Determine the (x, y) coordinate at the center of the cell enclosing the given text.  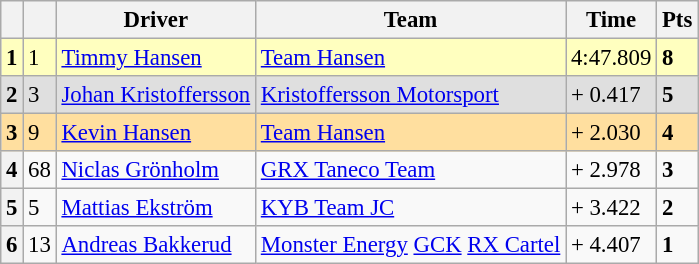
+ 2.030 (612, 133)
8 (678, 58)
9 (40, 133)
KYB Team JC (410, 208)
Monster Energy GCK RX Cartel (410, 245)
Timmy Hansen (156, 58)
+ 0.417 (612, 95)
68 (40, 170)
+ 3.422 (612, 208)
4:47.809 (612, 58)
6 (12, 245)
Driver (156, 20)
+ 2.978 (612, 170)
GRX Taneco Team (410, 170)
Time (612, 20)
Kristoffersson Motorsport (410, 95)
Team (410, 20)
13 (40, 245)
Johan Kristoffersson (156, 95)
Kevin Hansen (156, 133)
Mattias Ekström (156, 208)
+ 4.407 (612, 245)
Niclas Grönholm (156, 170)
Andreas Bakkerud (156, 245)
Pts (678, 20)
